Provide the (x, y) coordinate of the cell's center where the given text is located.  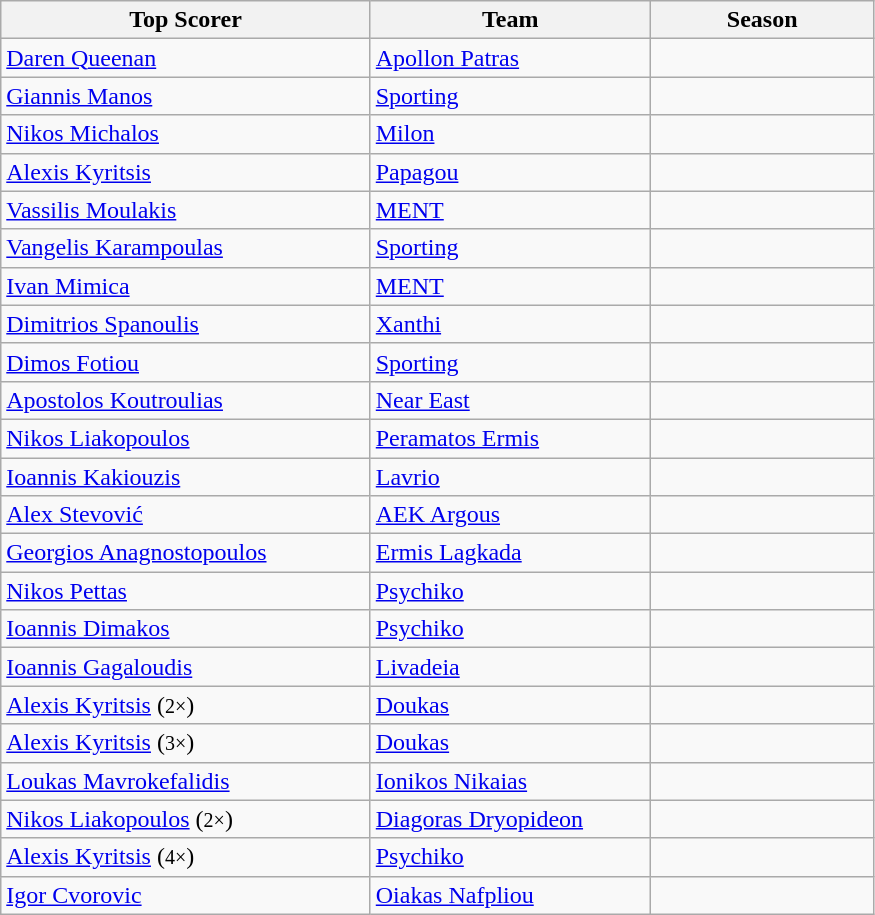
Alexis Kyritsis (2×) (186, 705)
Ionikos Nikaias (510, 781)
Igor Cvorovic (186, 895)
AEK Argous (510, 515)
Top Scorer (186, 20)
Vassilis Moulakis (186, 210)
Season (762, 20)
Oiakas Nafpliou (510, 895)
Apollon Patras (510, 58)
Ioannis Kakiouzis (186, 477)
Ioannis Dimakos (186, 629)
Alex Stevović (186, 515)
Milon (510, 134)
Xanthi (510, 324)
Diagoras Dryopideon (510, 819)
Lavrio (510, 477)
Nikos Liakopoulos (2×) (186, 819)
Giannis Manos (186, 96)
Ioannis Gagaloudis (186, 667)
Nikos Liakopoulos (186, 438)
Loukas Mavrokefalidis (186, 781)
Ermis Lagkada (510, 553)
Apostolos Koutroulias (186, 400)
Daren Queenan (186, 58)
Dimitrios Spanoulis (186, 324)
Dimos Fotiou (186, 362)
Team (510, 20)
Nikos Michalos (186, 134)
Alexis Kyritsis (186, 172)
Georgios Anagnostopoulos (186, 553)
Papagou (510, 172)
Near East (510, 400)
Alexis Kyritsis (3×) (186, 743)
Peramatos Ermis (510, 438)
Nikos Pettas (186, 591)
Alexis Kyritsis (4×) (186, 857)
Vangelis Karampoulas (186, 248)
Ivan Mimica (186, 286)
Livadeia (510, 667)
